Provide the (x, y) coordinate of the cell's center where the given text is located.  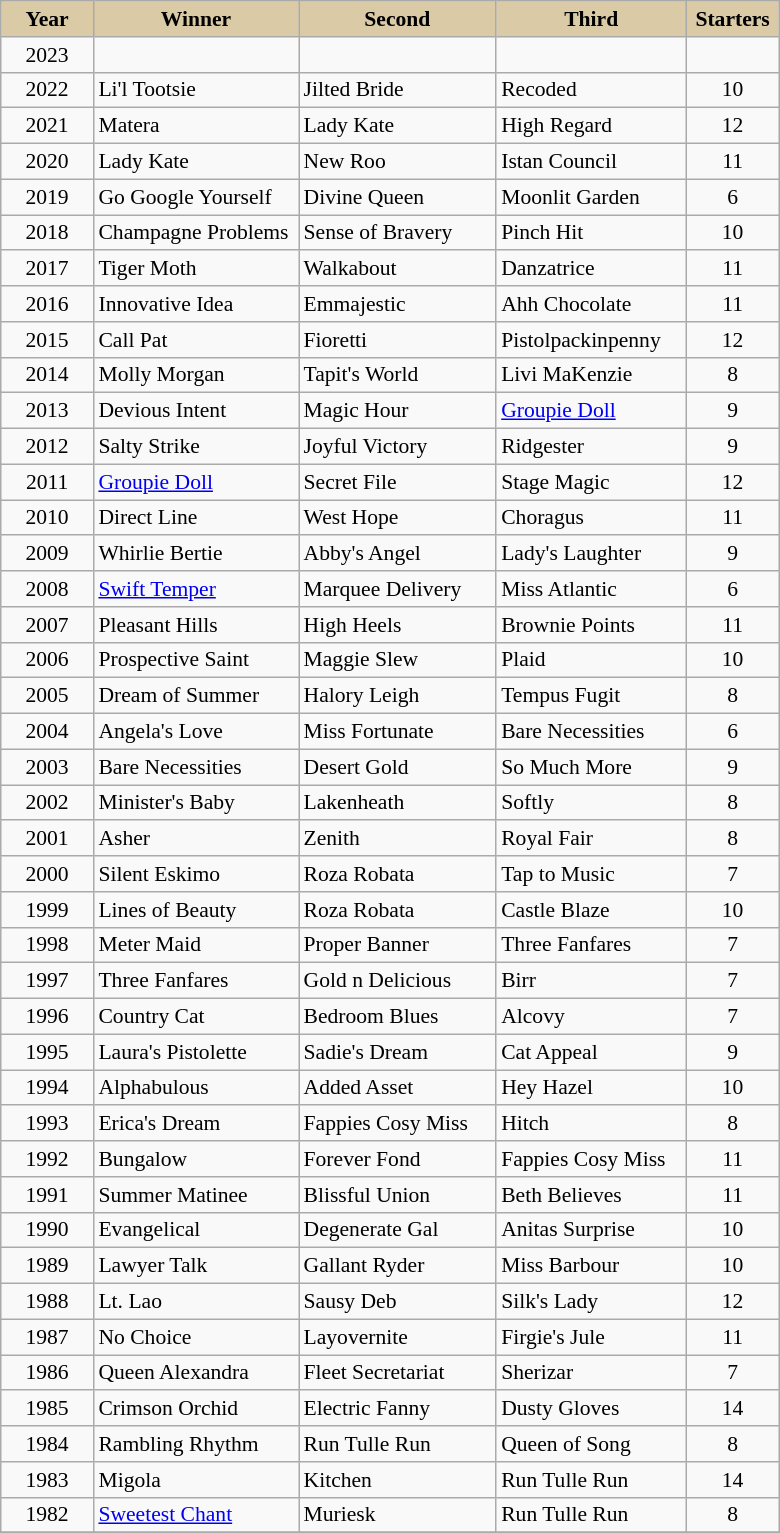
Forever Fond (397, 1159)
Starters (732, 19)
Rambling Rhythm (196, 1444)
Queen Alexandra (196, 1373)
Firgie's Jule (591, 1337)
Ahh Chocolate (591, 304)
2006 (48, 660)
Degenerate Gal (397, 1230)
2003 (48, 767)
Tempus Fugit (591, 696)
No Choice (196, 1337)
Blissful Union (397, 1195)
Bungalow (196, 1159)
Erica's Dream (196, 1124)
Hey Hazel (591, 1088)
1992 (48, 1159)
Li'l Tootsie (196, 90)
Muriesk (397, 1515)
1983 (48, 1480)
Evangelical (196, 1230)
Pistolpackinpenny (591, 340)
1982 (48, 1515)
Cat Appeal (591, 1052)
Sense of Bravery (397, 233)
Dusty Gloves (591, 1409)
Desert Gold (397, 767)
Joyful Victory (397, 447)
Silk's Lady (591, 1302)
Call Pat (196, 340)
Jilted Bride (397, 90)
2021 (48, 126)
Champagne Problems (196, 233)
Innovative Idea (196, 304)
Birr (591, 981)
2019 (48, 197)
Proper Banner (397, 945)
Kitchen (397, 1480)
Pleasant Hills (196, 625)
Brownie Points (591, 625)
Second (397, 19)
Added Asset (397, 1088)
1986 (48, 1373)
Electric Fanny (397, 1409)
1990 (48, 1230)
Danzatrice (591, 269)
Pinch Hit (591, 233)
Meter Maid (196, 945)
Minister's Baby (196, 803)
2008 (48, 589)
Laura's Pistolette (196, 1052)
Country Cat (196, 1017)
Queen of Song (591, 1444)
Silent Eskimo (196, 874)
1987 (48, 1337)
Migola (196, 1480)
2002 (48, 803)
Sweetest Chant (196, 1515)
Year (48, 19)
2018 (48, 233)
New Roo (397, 162)
2023 (48, 55)
Crimson Orchid (196, 1409)
Plaid (591, 660)
Magic Hour (397, 411)
Emmajestic (397, 304)
Walkabout (397, 269)
Marquee Delivery (397, 589)
1998 (48, 945)
Alphabulous (196, 1088)
1988 (48, 1302)
Miss Fortunate (397, 732)
Whirlie Bertie (196, 554)
1999 (48, 910)
Fleet Secretariat (397, 1373)
Third (591, 19)
Zenith (397, 839)
So Much More (591, 767)
2010 (48, 518)
Beth Believes (591, 1195)
Lawyer Talk (196, 1266)
Bedroom Blues (397, 1017)
2004 (48, 732)
2000 (48, 874)
Recoded (591, 90)
Molly Morgan (196, 375)
2013 (48, 411)
Asher (196, 839)
Istan Council (591, 162)
2007 (48, 625)
1991 (48, 1195)
Hitch (591, 1124)
Sadie's Dream (397, 1052)
Ridgester (591, 447)
1984 (48, 1444)
Gold n Delicious (397, 981)
Stage Magic (591, 482)
Choragus (591, 518)
High Regard (591, 126)
Halory Leigh (397, 696)
2012 (48, 447)
Devious Intent (196, 411)
1996 (48, 1017)
Summer Matinee (196, 1195)
Sherizar (591, 1373)
2001 (48, 839)
Lady's Laughter (591, 554)
Secret File (397, 482)
Miss Atlantic (591, 589)
Layovernite (397, 1337)
Lt. Lao (196, 1302)
Winner (196, 19)
Sausy Deb (397, 1302)
Prospective Saint (196, 660)
Fioretti (397, 340)
2016 (48, 304)
Swift Temper (196, 589)
Matera (196, 126)
Livi MaKenzie (591, 375)
Royal Fair (591, 839)
Dream of Summer (196, 696)
Angela's Love (196, 732)
1993 (48, 1124)
Gallant Ryder (397, 1266)
Moonlit Garden (591, 197)
1989 (48, 1266)
Lines of Beauty (196, 910)
Alcovy (591, 1017)
Castle Blaze (591, 910)
2005 (48, 696)
Anitas Surprise (591, 1230)
1994 (48, 1088)
Miss Barbour (591, 1266)
Abby's Angel (397, 554)
2009 (48, 554)
2015 (48, 340)
Tap to Music (591, 874)
2014 (48, 375)
Divine Queen (397, 197)
2017 (48, 269)
2022 (48, 90)
1995 (48, 1052)
High Heels (397, 625)
Softly (591, 803)
Lakenheath (397, 803)
Salty Strike (196, 447)
Maggie Slew (397, 660)
Tapit's World (397, 375)
Go Google Yourself (196, 197)
Direct Line (196, 518)
West Hope (397, 518)
1997 (48, 981)
Tiger Moth (196, 269)
2011 (48, 482)
1985 (48, 1409)
2020 (48, 162)
